Return (x, y) of the center of cell containing provided text 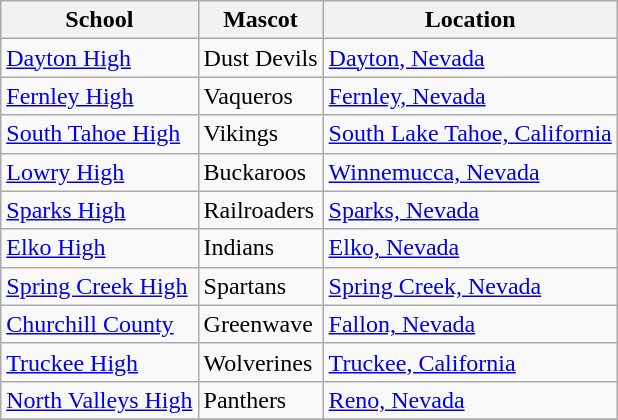
Elko, Nevada (470, 248)
Fernley, Nevada (470, 96)
Spartans (260, 286)
School (100, 20)
Indians (260, 248)
Winnemucca, Nevada (470, 172)
Spring Creek, Nevada (470, 286)
Elko High (100, 248)
Dayton High (100, 58)
Vaqueros (260, 96)
Greenwave (260, 324)
Railroaders (260, 210)
Buckaroos (260, 172)
Location (470, 20)
Mascot (260, 20)
Churchill County (100, 324)
Spring Creek High (100, 286)
Fallon, Nevada (470, 324)
South Lake Tahoe, California (470, 134)
Panthers (260, 400)
South Tahoe High (100, 134)
North Valleys High (100, 400)
Lowry High (100, 172)
Dayton, Nevada (470, 58)
Truckee, California (470, 362)
Sparks, Nevada (470, 210)
Reno, Nevada (470, 400)
Fernley High (100, 96)
Vikings (260, 134)
Truckee High (100, 362)
Sparks High (100, 210)
Dust Devils (260, 58)
Wolverines (260, 362)
